Pinpoint the cell where the given text exists, returning its (x, y) midpoint coordinate. 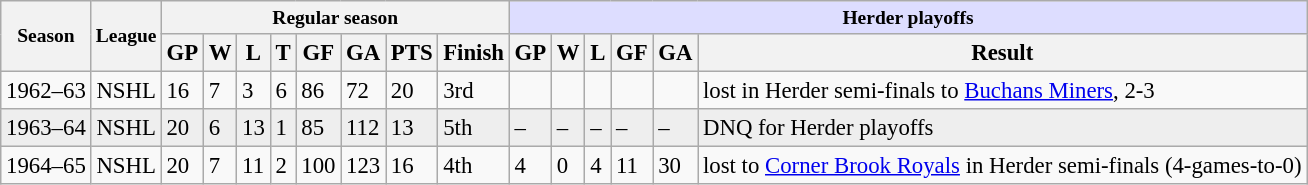
30 (676, 166)
3rd (474, 91)
PTS (412, 53)
1963–64 (46, 128)
86 (318, 91)
123 (364, 166)
DNQ for Herder playoffs (1002, 128)
3 (254, 91)
Regular season (335, 18)
100 (318, 166)
1962–63 (46, 91)
1 (283, 128)
1964–65 (46, 166)
4th (474, 166)
League (126, 36)
Finish (474, 53)
2 (283, 166)
72 (364, 91)
112 (364, 128)
0 (568, 166)
lost in Herder semi-finals to Buchans Miners, 2-3 (1002, 91)
85 (318, 128)
5th (474, 128)
Season (46, 36)
T (283, 53)
Result (1002, 53)
lost to Corner Brook Royals in Herder semi-finals (4-games-to-0) (1002, 166)
Herder playoffs (908, 18)
